Return the [X, Y] coordinate for the center point of the cell that contains the specified text.  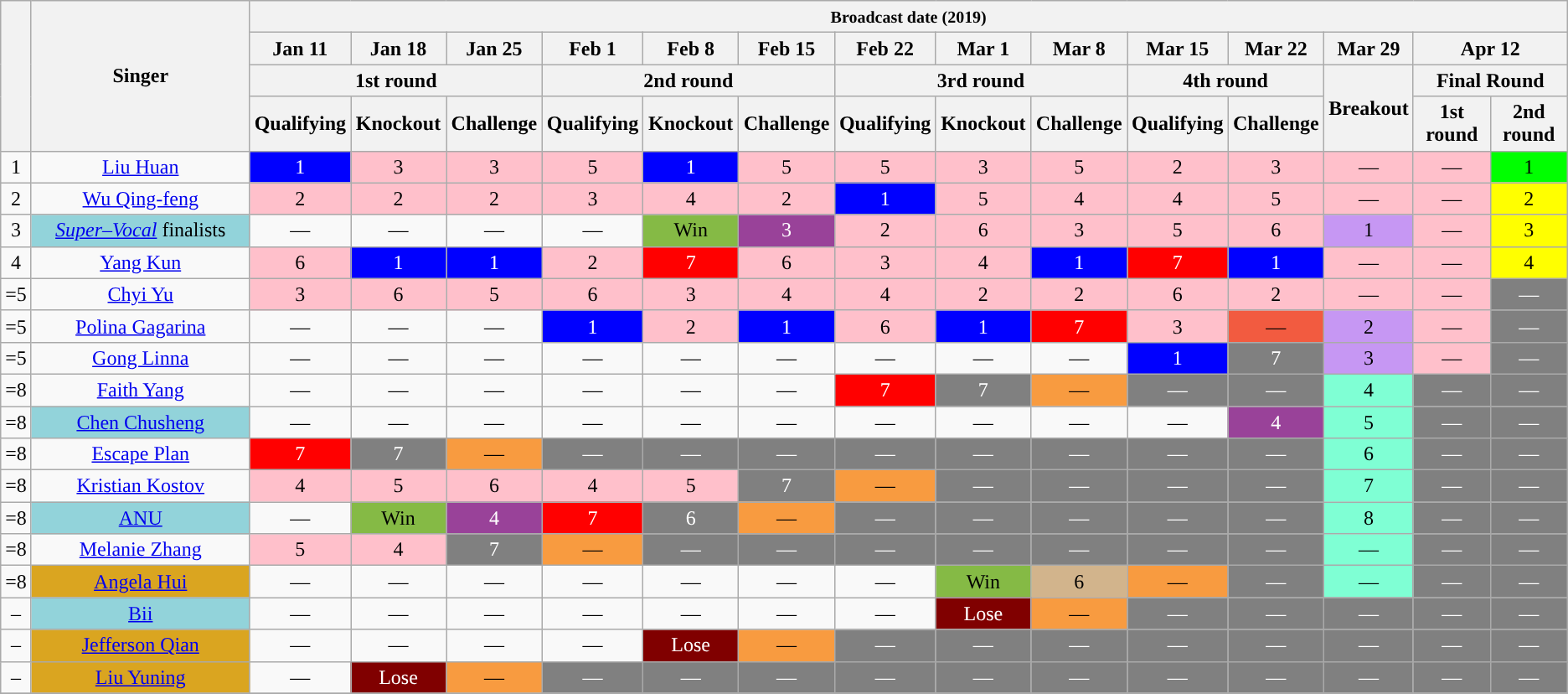
Faith Yang [141, 390]
Jan 11 [300, 49]
Escape Plan [141, 454]
Liu Yuning [141, 677]
Super–Vocal finalists [141, 230]
Feb 15 [787, 49]
Feb 22 [885, 49]
Liu Huan [141, 167]
Polina Gagarina [141, 326]
8 [1369, 518]
4th round [1226, 80]
Mar 15 [1178, 49]
ANU [141, 518]
Chyi Yu [141, 294]
Mar 8 [1079, 49]
Melanie Zhang [141, 550]
Bii [141, 614]
Feb 8 [691, 49]
Wu Qing-feng [141, 199]
Breakout [1369, 107]
Jefferson Qian [141, 645]
Mar 1 [983, 49]
Gong Linna [141, 358]
Kristian Kostov [141, 486]
Angela Hui [141, 582]
Mar 22 [1277, 49]
Feb 1 [592, 49]
Chen Chusheng [141, 422]
Final Round [1490, 80]
Jan 18 [399, 49]
Singer [141, 75]
Apr 12 [1490, 49]
Yang Kun [141, 262]
3rd round [980, 80]
Mar 29 [1369, 49]
Broadcast date (2019) [908, 17]
Jan 25 [494, 49]
